Detect which cell encompasses the target text, then output its [x, y] center coordinate. 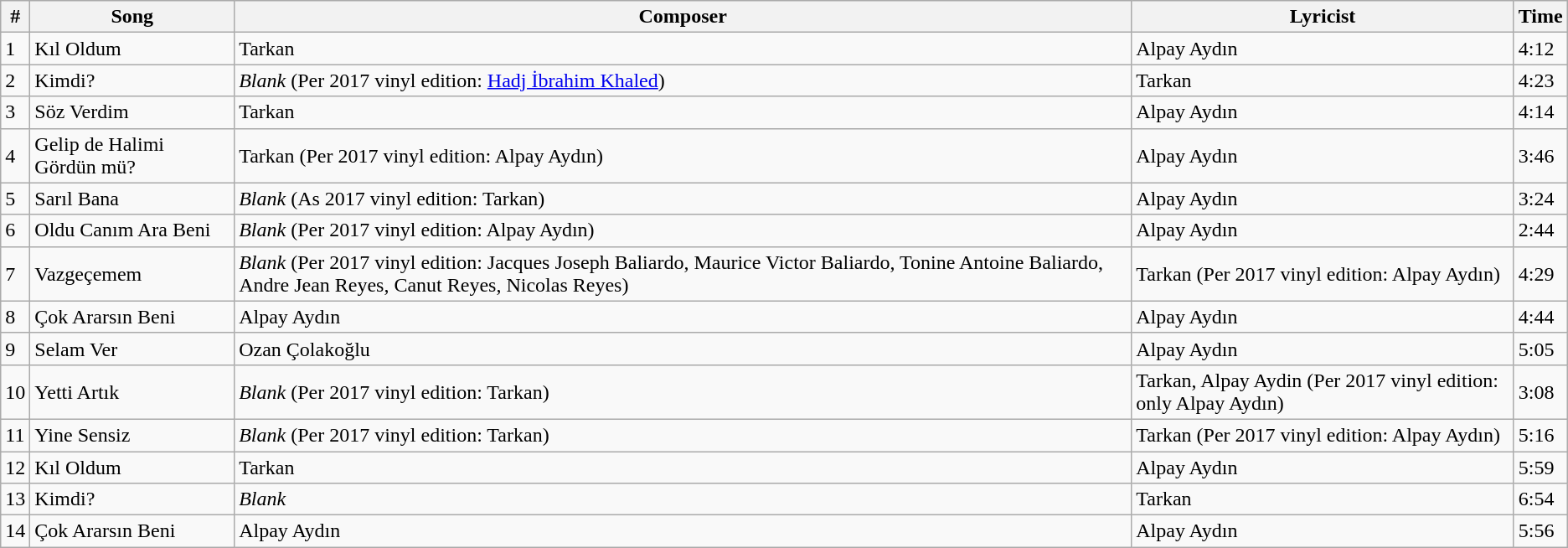
4:14 [1540, 112]
Blank (Per 2017 vinyl edition: Alpay Aydın) [683, 230]
Song [132, 17]
Yine Sensiz [132, 435]
3 [15, 112]
3:46 [1540, 156]
4:44 [1540, 317]
3:24 [1540, 199]
Ozan Çolakoğlu [683, 349]
14 [15, 531]
Oldu Canım Ara Beni [132, 230]
2:44 [1540, 230]
9 [15, 349]
10 [15, 392]
11 [15, 435]
Blank (Per 2017 vinyl edition: Hadj İbrahim Khaled) [683, 80]
5:16 [1540, 435]
Sarıl Bana [132, 199]
Composer [683, 17]
4 [15, 156]
Selam Ver [132, 349]
Blank (As 2017 vinyl edition: Tarkan) [683, 199]
5:05 [1540, 349]
Vazgeçemem [132, 273]
1 [15, 49]
4:23 [1540, 80]
5:59 [1540, 467]
6:54 [1540, 499]
5 [15, 199]
13 [15, 499]
4:29 [1540, 273]
4:12 [1540, 49]
7 [15, 273]
8 [15, 317]
Time [1540, 17]
Blank [683, 499]
Söz Verdim [132, 112]
5:56 [1540, 531]
2 [15, 80]
# [15, 17]
Lyricist [1323, 17]
Tarkan, Alpay Aydin (Per 2017 vinyl edition: only Alpay Aydın) [1323, 392]
3:08 [1540, 392]
12 [15, 467]
Gelip de Halimi Gördün mü? [132, 156]
6 [15, 230]
Yetti Artık [132, 392]
